For the text-containing cell, return its midpoint in [X, Y] coordinate format. 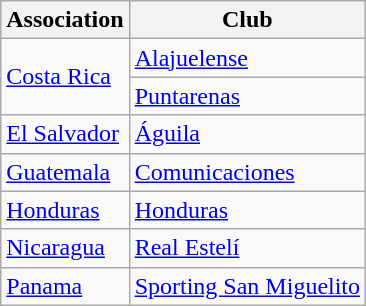
Club [247, 20]
Águila [247, 134]
Sporting San Miguelito [247, 286]
Real Estelí [247, 248]
Costa Rica [65, 77]
El Salvador [65, 134]
Nicaragua [65, 248]
Guatemala [65, 172]
Association [65, 20]
Comunicaciones [247, 172]
Panama [65, 286]
Puntarenas [247, 96]
Alajuelense [247, 58]
